For the text-containing cell, return its midpoint in (x, y) coordinate format. 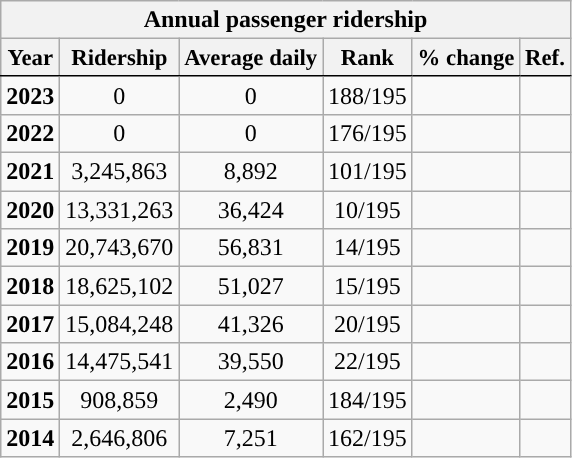
36,424 (251, 210)
20/195 (368, 324)
Rank (368, 58)
176/195 (368, 133)
41,326 (251, 324)
10/195 (368, 210)
2020 (30, 210)
2017 (30, 324)
14,475,541 (120, 362)
Ref. (545, 58)
Ridership (120, 58)
2021 (30, 172)
2022 (30, 133)
162/195 (368, 438)
Average daily (251, 58)
18,625,102 (120, 286)
2015 (30, 400)
13,331,263 (120, 210)
2023 (30, 95)
908,859 (120, 400)
2014 (30, 438)
Year (30, 58)
56,831 (251, 248)
7,251 (251, 438)
2018 (30, 286)
3,245,863 (120, 172)
22/195 (368, 362)
39,550 (251, 362)
2016 (30, 362)
15,084,248 (120, 324)
188/195 (368, 95)
Annual passenger ridership (286, 20)
2,646,806 (120, 438)
184/195 (368, 400)
15/195 (368, 286)
% change (466, 58)
14/195 (368, 248)
20,743,670 (120, 248)
8,892 (251, 172)
2019 (30, 248)
2,490 (251, 400)
51,027 (251, 286)
101/195 (368, 172)
